Find where the given text appears and provide that cell's center as (X, Y) coordinate. 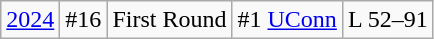
L 52–91 (388, 20)
2024 (30, 20)
#16 (84, 20)
#1 UConn (287, 20)
First Round (170, 20)
